Scan for the cell matching the given text and deliver its [X, Y] coordinate at center. 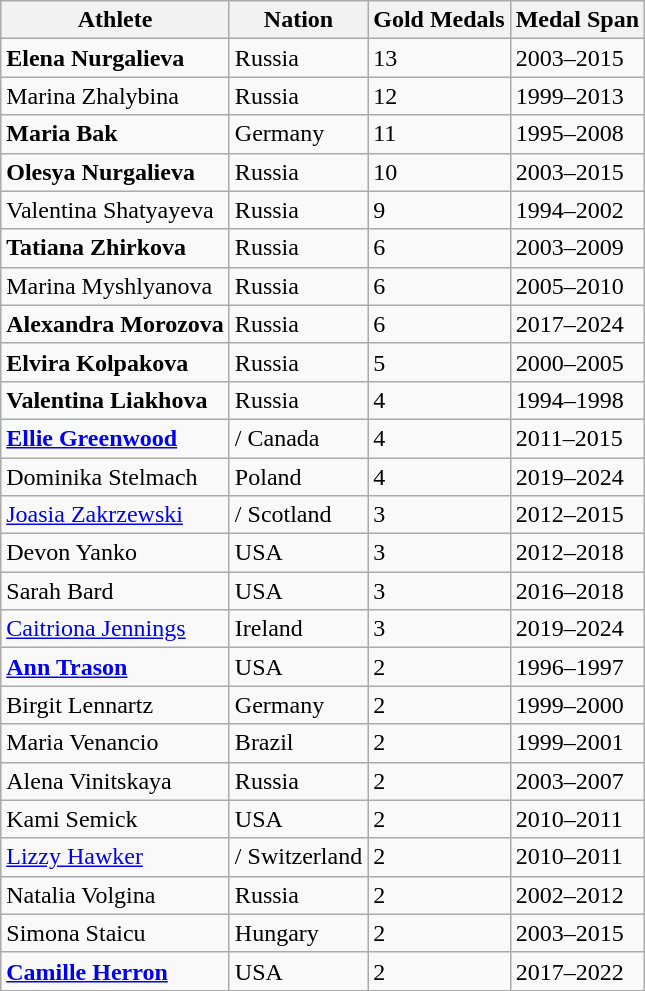
1999–2013 [577, 96]
Elvira Kolpakova [116, 362]
10 [439, 172]
Valentina Shatyayeva [116, 210]
Tatiana Zhirkova [116, 248]
Lizzy Hawker [116, 857]
1996–1997 [577, 667]
Athlete [116, 20]
Hungary [298, 933]
Maria Bak [116, 134]
/ Canada [298, 438]
2012–2018 [577, 553]
1999–2001 [577, 743]
Maria Venancio [116, 743]
2012–2015 [577, 515]
Valentina Liakhova [116, 400]
12 [439, 96]
Gold Medals [439, 20]
Simona Staicu [116, 933]
1999–2000 [577, 705]
2003–2009 [577, 248]
Alexandra Morozova [116, 324]
2003–2007 [577, 781]
2017–2022 [577, 971]
Sarah Bard [116, 591]
Marina Zhalybina [116, 96]
11 [439, 134]
Alena Vinitskaya [116, 781]
Olesya Nurgalieva [116, 172]
/ Scotland [298, 515]
Ann Trason [116, 667]
/ Switzerland [298, 857]
Natalia Volgina [116, 895]
1995–2008 [577, 134]
Joasia Zakrzewski [116, 515]
13 [439, 58]
Elena Nurgalieva [116, 58]
2005–2010 [577, 286]
Caitriona Jennings [116, 629]
Ireland [298, 629]
Devon Yanko [116, 553]
1994–1998 [577, 400]
2011–2015 [577, 438]
2016–2018 [577, 591]
Poland [298, 477]
Medal Span [577, 20]
9 [439, 210]
Dominika Stelmach [116, 477]
5 [439, 362]
Nation [298, 20]
Brazil [298, 743]
Marina Myshlyanova [116, 286]
Birgit Lennartz [116, 705]
Ellie Greenwood [116, 438]
Kami Semick [116, 819]
1994–2002 [577, 210]
2002–2012 [577, 895]
2000–2005 [577, 362]
2017–2024 [577, 324]
Camille Herron [116, 971]
